Locate the cell with the specified text and output its [X, Y] center coordinate. 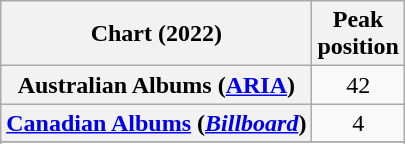
4 [358, 123]
Chart (2022) [156, 34]
Australian Albums (ARIA) [156, 85]
Peakposition [358, 34]
42 [358, 85]
Canadian Albums (Billboard) [156, 123]
